Find where the given text appears and provide that cell's center as [x, y] coordinate. 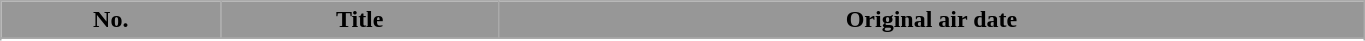
Original air date [932, 20]
No. [111, 20]
Title [360, 20]
